Search for the cell housing the specified text and yield its [X, Y] center coordinate. 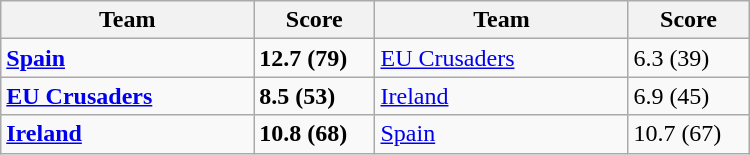
8.5 (53) [314, 96]
10.8 (68) [314, 134]
6.9 (45) [688, 96]
10.7 (67) [688, 134]
6.3 (39) [688, 58]
12.7 (79) [314, 58]
